Identify which cell holds the provided text, then report its [X, Y] central coordinate. 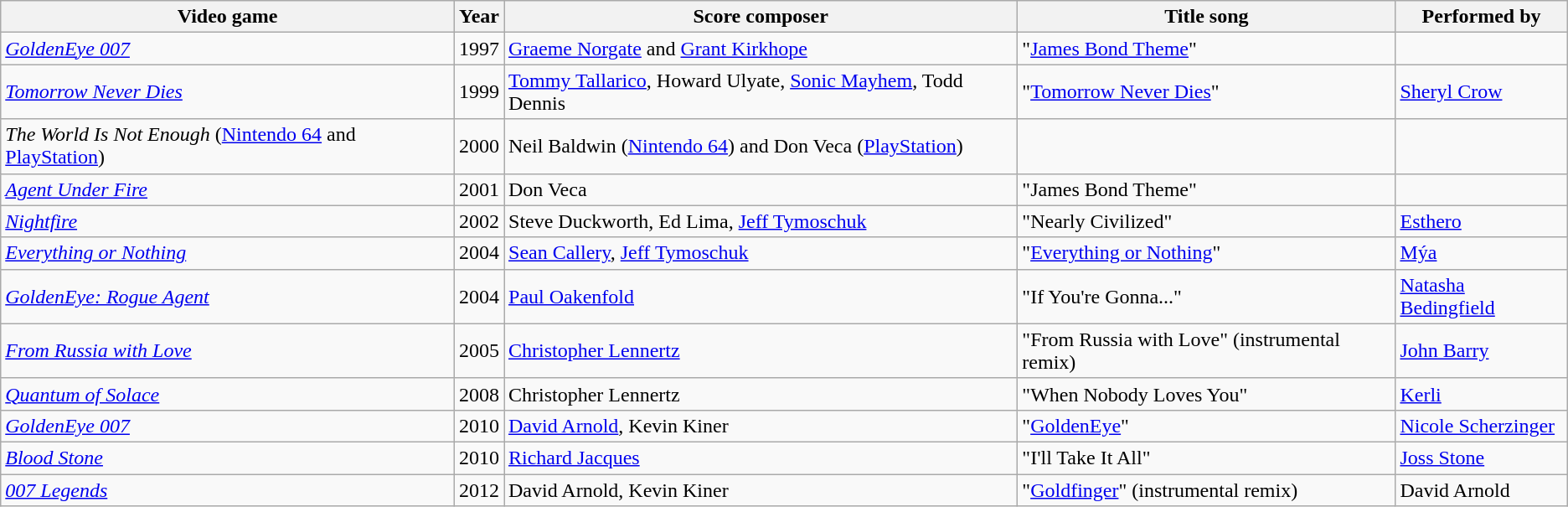
Joss Stone [1481, 458]
Natasha Bedingfield [1481, 297]
Steve Duckworth, Ed Lima, Jeff Tymoschuk [761, 221]
2012 [479, 490]
007 Legends [228, 490]
David Arnold [1481, 490]
Year [479, 17]
From Russia with Love [228, 350]
"I'll Take It All" [1206, 458]
"Nearly Civilized" [1206, 221]
Mýa [1481, 253]
2002 [479, 221]
Title song [1206, 17]
1997 [479, 49]
Tommy Tallarico, Howard Ulyate, Sonic Mayhem, Todd Dennis [761, 92]
2000 [479, 146]
Kerli [1481, 394]
GoldenEye: Rogue Agent [228, 297]
2008 [479, 394]
Esthero [1481, 221]
"Everything or Nothing" [1206, 253]
Blood Stone [228, 458]
Everything or Nothing [228, 253]
Agent Under Fire [228, 189]
Graeme Norgate and Grant Kirkhope [761, 49]
Don Veca [761, 189]
Neil Baldwin (Nintendo 64) and Don Veca (PlayStation) [761, 146]
Quantum of Solace [228, 394]
Score composer [761, 17]
Performed by [1481, 17]
Sean Callery, Jeff Tymoschuk [761, 253]
"If You're Gonna..." [1206, 297]
Nicole Scherzinger [1481, 426]
"Tomorrow Never Dies" [1206, 92]
1999 [479, 92]
"Goldfinger" (instrumental remix) [1206, 490]
2001 [479, 189]
"From Russia with Love" (instrumental remix) [1206, 350]
"When Nobody Loves You" [1206, 394]
Video game [228, 17]
2005 [479, 350]
Richard Jacques [761, 458]
The World Is Not Enough (Nintendo 64 and PlayStation) [228, 146]
Tomorrow Never Dies [228, 92]
"GoldenEye" [1206, 426]
John Barry [1481, 350]
Paul Oakenfold [761, 297]
Sheryl Crow [1481, 92]
Nightfire [228, 221]
